Return [x, y] of the center of cell containing provided text 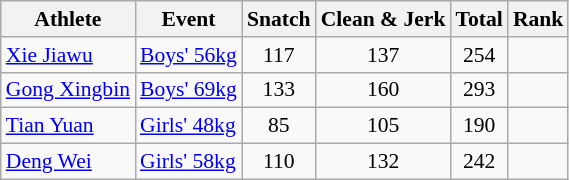
117 [279, 55]
105 [384, 126]
Gong Xingbin [68, 90]
Boys' 56kg [188, 55]
Total [480, 19]
254 [480, 55]
Clean & Jerk [384, 19]
Rank [538, 19]
110 [279, 162]
133 [279, 90]
160 [384, 90]
Xie Jiawu [68, 55]
242 [480, 162]
293 [480, 90]
Deng Wei [68, 162]
Athlete [68, 19]
85 [279, 126]
Boys' 69kg [188, 90]
190 [480, 126]
Girls' 58kg [188, 162]
Girls' 48kg [188, 126]
137 [384, 55]
Snatch [279, 19]
Tian Yuan [68, 126]
132 [384, 162]
Event [188, 19]
